Provide the (X, Y) coordinate of the cell's center where the given text is located.  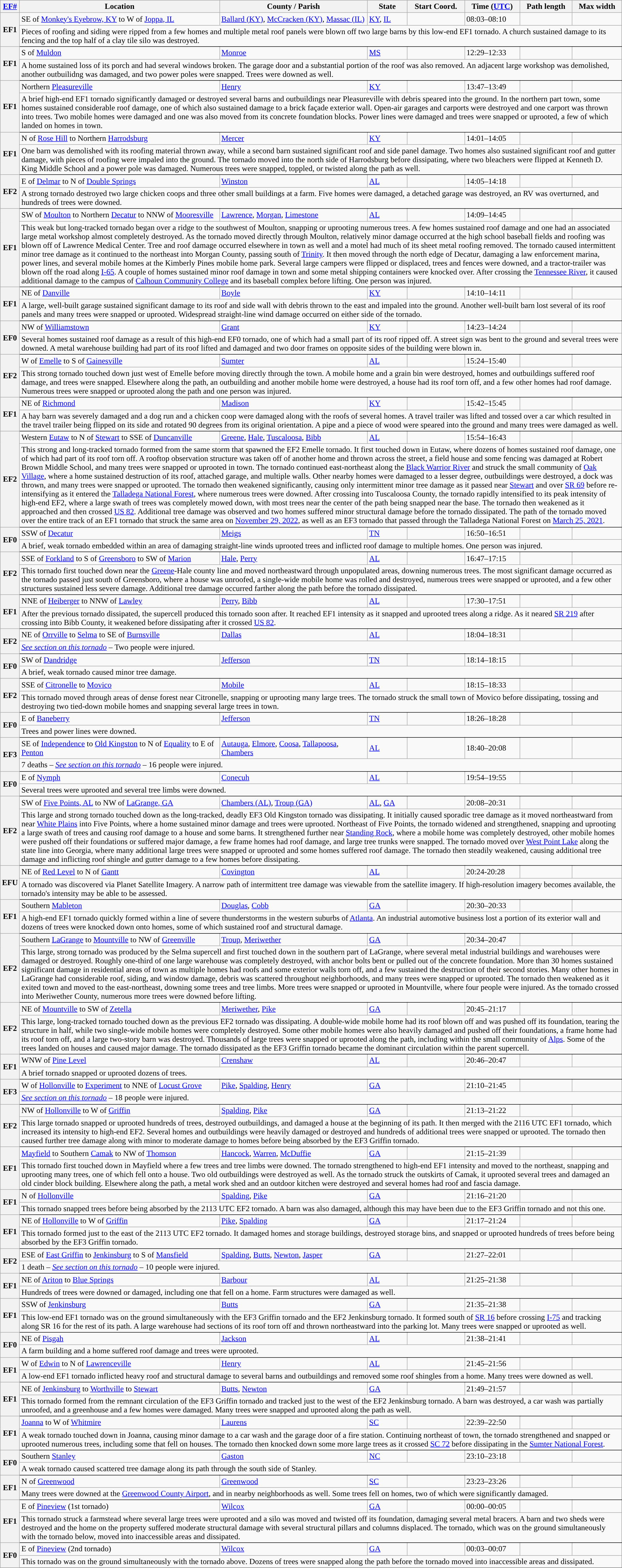
23:23–23:26 (492, 1481)
Southern Stanley (119, 1456)
ESE of East Griffin to Jenkinsburg to S of Mansfield (119, 1255)
Dallas (293, 635)
Joanna to W of Whitmire (119, 1422)
SW of Moulton to Northern Decatur to NNW of Mooresville (119, 215)
21:13–21:22 (492, 1110)
Grant (293, 327)
See section on this tornado – Two people were injured. (321, 647)
NE of Ariton to Blue Springs (119, 1280)
21:10–21:45 (492, 1085)
Sumter (293, 361)
18:14–18:15 (492, 660)
12:29–12:33 (492, 53)
Northern Pleasureville (119, 87)
Southern Mableton (119, 906)
14:10–14:11 (492, 293)
E of Nymph (119, 777)
W of Hollonville to Experiment to NNE of Locust Grove (119, 1085)
NC (387, 1456)
Conecuh (293, 777)
Meigs (293, 533)
County / Parish (293, 7)
NE of Richmond (119, 403)
15:42–15:45 (492, 403)
State (387, 7)
21:45–21:56 (492, 1363)
00:00–00:05 (492, 1506)
A brief, weak tornado caused minor tree damage. (321, 672)
18:15–18:33 (492, 685)
NE of Mountville to SW of Zetella (119, 1009)
20:34–20:47 (492, 940)
SSE of Citronelle to Movico (119, 685)
Max width (597, 7)
Greenwood (293, 1481)
W of Emelle to S of Gainesville (119, 361)
A brief tornado snapped or uprooted dozens of trees. (321, 1073)
15:54–16:43 (492, 437)
S of Muldon (119, 53)
SSW of Jenkinsburg (119, 1305)
19:54–19:55 (492, 777)
Ballard (KY), McCracken (KY), Massac (IL) (293, 19)
7 deaths – See section on this tornado – 16 people were injured. (321, 765)
NE of Hollonville to W of Griffin (119, 1221)
EFU (10, 882)
Southern LaGrange to Mountville to NW of Greenville (119, 940)
NE of Orrville to Selma to SE of Burnsville (119, 635)
Jackson (293, 1339)
14:09–14:45 (492, 215)
Spalding, Butts, Newton, Jasper (293, 1255)
Gaston (293, 1456)
21:27–22:01 (492, 1255)
Mobile (293, 685)
Covington (293, 872)
SE of Independence to Old Kingston to N of Equality to E of Penton (119, 748)
00:03–00:07 (492, 1549)
Several trees were uprooted and several tree limbs were downed. (321, 790)
18:04–18:31 (492, 635)
W of Edwin to N of Lawrenceville (119, 1363)
20:46–20:47 (492, 1060)
N of Rose Hill to Northern Harrodsburg (119, 138)
Hancock, Warren, McDuffie (293, 1153)
17:30–17:51 (492, 601)
18:40–20:08 (492, 748)
21:35–21:38 (492, 1305)
Winston (293, 181)
Autauga, Elmore, Coosa, Tallapoosa, Chambers (293, 748)
14:05–14:18 (492, 181)
21:17–21:24 (492, 1221)
08:03–08:10 (492, 19)
E of Pineview (2nd tornado) (119, 1549)
13:47–13:49 (492, 87)
16:50–16:51 (492, 533)
1 death – See section on this tornado – 10 people were injured. (321, 1267)
NE of Pisgah (119, 1339)
NE of Danville (119, 293)
See section on this tornado – 18 people were injured. (321, 1098)
Chambers (AL), Troup (GA) (293, 802)
Troup, Meriwether (293, 940)
Crenshaw (293, 1060)
Location (119, 7)
Perry, Bibb (293, 601)
NE of Jenkinsburg to Worthville to Stewart (119, 1388)
NW of Williamstown (119, 327)
14:23–14:24 (492, 327)
Mayfield to Southern Camak to NW of Thomson (119, 1153)
Greene, Hale, Tuscaloosa, Bibb (293, 437)
15:24–15:40 (492, 361)
20:08–20:31 (492, 802)
14:01–14:05 (492, 138)
NW of Hollonville to W of Griffin (119, 1110)
Hale, Perry (293, 558)
22:39–22:50 (492, 1422)
21:16–21:20 (492, 1196)
18:26–18:28 (492, 719)
SW of Dandridge (119, 660)
Time (UTC) (492, 7)
KY, IL (387, 19)
Meriwether, Pike (293, 1009)
EF# (10, 7)
Douglas, Cobb (293, 906)
Start Coord. (436, 7)
NNE of Heiberger to NNW of Lawley (119, 601)
AL, GA (387, 802)
A farm building and a home suffered roof damage and trees were uprooted. (321, 1351)
21:15–21:39 (492, 1153)
E of Delmar to N of Double Springs (119, 181)
Mercer (293, 138)
16:47–17:15 (492, 558)
NE of Red Level to N of Gantt (119, 872)
21:49–21:57 (492, 1388)
Pike, Spalding, Henry (293, 1085)
Trees and power lines were downed. (321, 731)
20:45–21:17 (492, 1009)
N of Hollonville (119, 1196)
Path length (546, 7)
Western Eutaw to N of Stewart to SSE of Duncanville (119, 437)
A weak tornado caused scattered tree damage along its path through the south side of Stanley. (321, 1469)
WNW of Pine Level (119, 1060)
Laurens (293, 1422)
N of Greenwood (119, 1481)
Monroe (293, 53)
Butts (293, 1305)
21:25–21:38 (492, 1280)
Barbour (293, 1280)
Pike, Spalding (293, 1221)
SW of Five Points, AL to NW of LaGrange, GA (119, 802)
20:24-20:28 (492, 872)
MS (387, 53)
SE of Monkey's Eyebrow, KY to W of Joppa, IL (119, 19)
SSE of Forkland to S of Greensboro to SW of Marion (119, 558)
Butts, Newton (293, 1388)
Madison (293, 403)
Boyle (293, 293)
SSW of Decatur (119, 533)
E of Pineview (1st tornado) (119, 1506)
20:30–20:33 (492, 906)
E of Baneberry (119, 719)
Hundreds of trees were downed or damaged, including one that fell on a home. Farm structures were damaged as well. (321, 1292)
Lawrence, Morgan, Limestone (293, 215)
21:38–21:41 (492, 1339)
23:10–23:18 (492, 1456)
